Extract the (x, y) coordinate from the center of the cell holding the provided text.  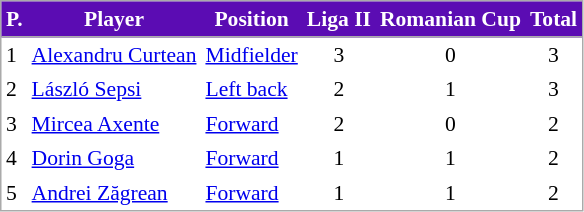
Position (252, 20)
Left back (252, 89)
4 (15, 158)
László Sepsi (114, 89)
5 (15, 193)
Dorin Goga (114, 158)
Andrei Zăgrean (114, 193)
P. (15, 20)
Liga II (338, 20)
Mircea Axente (114, 123)
Romanian Cup (450, 20)
Alexandru Curtean (114, 55)
Midfielder (252, 55)
Player (114, 20)
Total (553, 20)
